Pinpoint the cell where the given text exists, returning its [X, Y] midpoint coordinate. 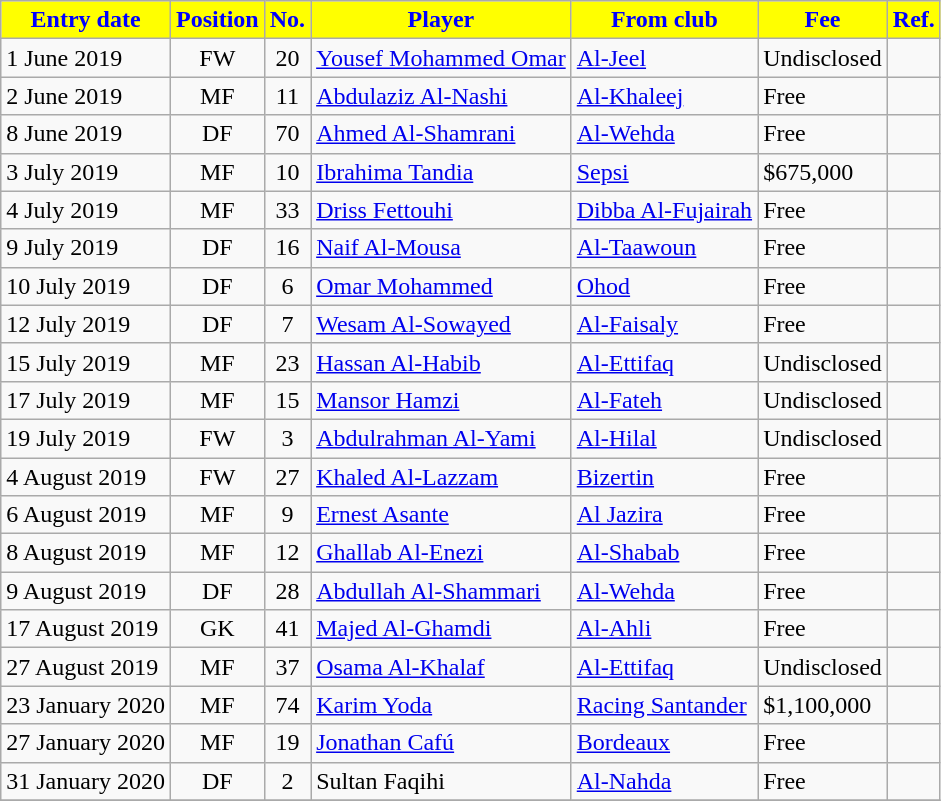
Jonathan Cafú [442, 743]
11 [287, 96]
37 [287, 667]
Al-Khaleej [664, 96]
Karim Yoda [442, 705]
Ahmed Al-Shamrani [442, 134]
8 June 2019 [86, 134]
Racing Santander [664, 705]
Bizertin [664, 477]
Abdulrahman Al-Yami [442, 438]
15 [287, 400]
No. [287, 20]
4 July 2019 [86, 210]
27 [287, 477]
Al-Fateh [664, 400]
17 July 2019 [86, 400]
Al-Nahda [664, 781]
$675,000 [823, 172]
Khaled Al-Lazzam [442, 477]
Ghallab Al-Enezi [442, 553]
2 June 2019 [86, 96]
Omar Mohammed [442, 286]
70 [287, 134]
23 [287, 362]
Al-Hilal [664, 438]
Ernest Asante [442, 515]
Majed Al-Ghamdi [442, 629]
Abdulaziz Al-Nashi [442, 96]
16 [287, 248]
$1,100,000 [823, 705]
17 August 2019 [86, 629]
Entry date [86, 20]
Al-Jeel [664, 58]
Player [442, 20]
Osama Al-Khalaf [442, 667]
Al-Taawoun [664, 248]
Abdullah Al-Shammari [442, 591]
15 July 2019 [86, 362]
Bordeaux [664, 743]
19 [287, 743]
Mansor Hamzi [442, 400]
Ref. [914, 20]
Sepsi [664, 172]
10 July 2019 [86, 286]
9 July 2019 [86, 248]
GK [217, 629]
Wesam Al-Sowayed [442, 324]
Al-Faisaly [664, 324]
9 [287, 515]
Fee [823, 20]
7 [287, 324]
27 January 2020 [86, 743]
Position [217, 20]
74 [287, 705]
3 July 2019 [86, 172]
6 August 2019 [86, 515]
Ibrahima Tandia [442, 172]
4 August 2019 [86, 477]
2 [287, 781]
12 July 2019 [86, 324]
Ohod [664, 286]
Sultan Faqihi [442, 781]
20 [287, 58]
8 August 2019 [86, 553]
9 August 2019 [86, 591]
3 [287, 438]
41 [287, 629]
10 [287, 172]
1 June 2019 [86, 58]
Driss Fettouhi [442, 210]
Naif Al-Mousa [442, 248]
Al Jazira [664, 515]
28 [287, 591]
33 [287, 210]
Al-Shabab [664, 553]
12 [287, 553]
Al-Ahli [664, 629]
Dibba Al-Fujairah [664, 210]
From club [664, 20]
Hassan Al-Habib [442, 362]
23 January 2020 [86, 705]
31 January 2020 [86, 781]
19 July 2019 [86, 438]
27 August 2019 [86, 667]
6 [287, 286]
Yousef Mohammed Omar [442, 58]
